Provide the (x, y) coordinate of the cell's center where the given text is located.  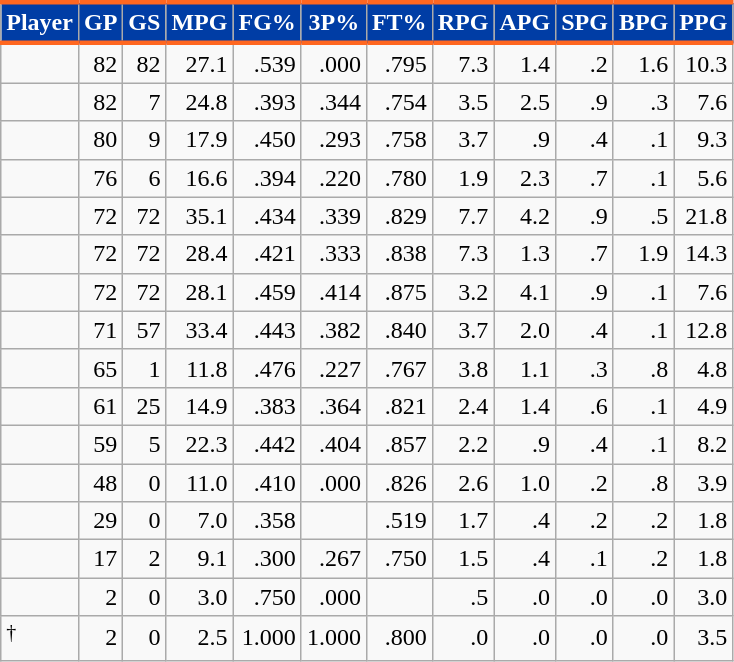
.410 (267, 483)
.800 (399, 638)
3P% (334, 22)
† (40, 638)
.780 (399, 178)
.826 (399, 483)
RPG (463, 22)
5.6 (704, 178)
1.7 (463, 521)
48 (100, 483)
.450 (267, 140)
.6 (585, 406)
.344 (334, 102)
16.6 (200, 178)
57 (144, 330)
6 (144, 178)
17 (100, 559)
9.3 (704, 140)
2.3 (525, 178)
Player (40, 22)
.519 (399, 521)
80 (100, 140)
BPG (643, 22)
1.6 (643, 63)
.758 (399, 140)
.364 (334, 406)
.293 (334, 140)
GS (144, 22)
11.8 (200, 368)
4.9 (704, 406)
25 (144, 406)
.821 (399, 406)
8.2 (704, 444)
.267 (334, 559)
14.9 (200, 406)
.795 (399, 63)
.227 (334, 368)
FG% (267, 22)
.358 (267, 521)
.333 (334, 254)
.829 (399, 216)
65 (100, 368)
4.1 (525, 292)
.382 (334, 330)
1.1 (525, 368)
2.6 (463, 483)
7.0 (200, 521)
35.1 (200, 216)
1.5 (463, 559)
.442 (267, 444)
GP (100, 22)
SPG (585, 22)
3.8 (463, 368)
17.9 (200, 140)
.857 (399, 444)
1.3 (525, 254)
MPG (200, 22)
14.3 (704, 254)
.476 (267, 368)
5 (144, 444)
2.0 (525, 330)
11.0 (200, 483)
29 (100, 521)
21.8 (704, 216)
.421 (267, 254)
28.4 (200, 254)
1 (144, 368)
.434 (267, 216)
33.4 (200, 330)
3.2 (463, 292)
28.1 (200, 292)
.838 (399, 254)
9.1 (200, 559)
24.8 (200, 102)
27.1 (200, 63)
4.2 (525, 216)
.840 (399, 330)
.394 (267, 178)
59 (100, 444)
1.0 (525, 483)
.383 (267, 406)
APG (525, 22)
.459 (267, 292)
22.3 (200, 444)
76 (100, 178)
4.8 (704, 368)
61 (100, 406)
3.9 (704, 483)
7.7 (463, 216)
7 (144, 102)
.300 (267, 559)
12.8 (704, 330)
.414 (334, 292)
FT% (399, 22)
10.3 (704, 63)
.393 (267, 102)
9 (144, 140)
.539 (267, 63)
.404 (334, 444)
.339 (334, 216)
71 (100, 330)
2.2 (463, 444)
.443 (267, 330)
PPG (704, 22)
.767 (399, 368)
2.4 (463, 406)
.220 (334, 178)
.875 (399, 292)
.754 (399, 102)
